Search for the cell housing the specified text and yield its (x, y) center coordinate. 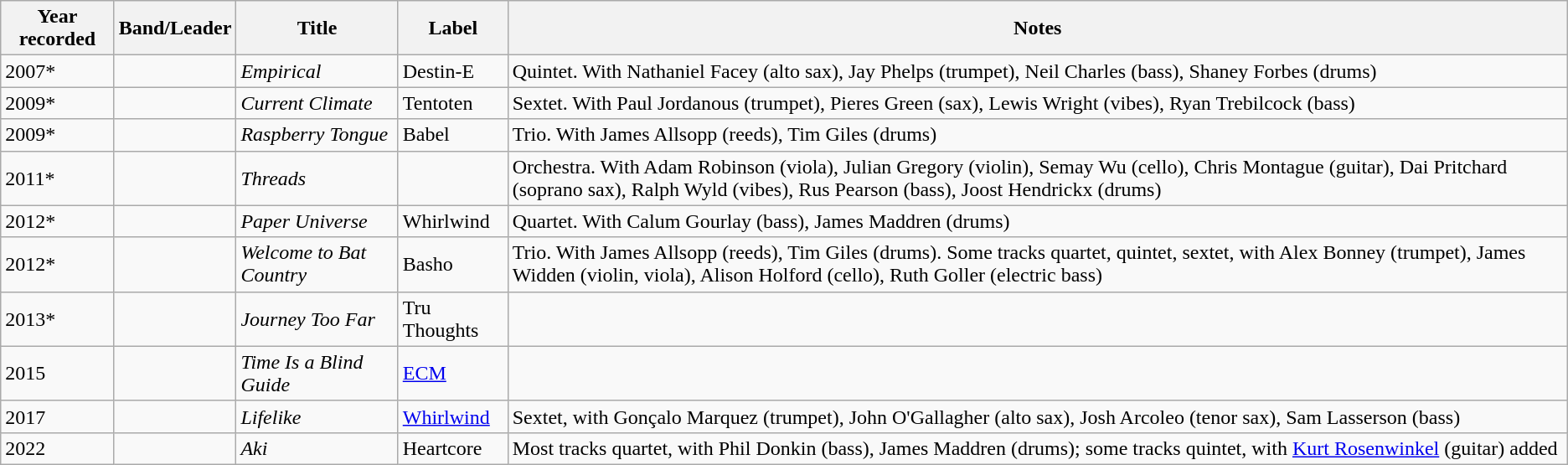
Empirical (317, 71)
Lifelike (317, 416)
2007* (57, 71)
Raspberry Tongue (317, 135)
Trio. With James Allsopp (reeds), Tim Giles (drums) (1037, 135)
Aki (317, 448)
Notes (1037, 28)
2017 (57, 416)
Babel (452, 135)
2013* (57, 318)
ECM (452, 374)
Current Climate (317, 103)
Paper Universe (317, 221)
Sextet. With Paul Jordanous (trumpet), Pieres Green (sax), Lewis Wright (vibes), Ryan Trebilcock (bass) (1037, 103)
Journey Too Far (317, 318)
Welcome to Bat Country (317, 265)
Quintet. With Nathaniel Facey (alto sax), Jay Phelps (trumpet), Neil Charles (bass), Shaney Forbes (drums) (1037, 71)
Time Is a Blind Guide (317, 374)
Tru Thoughts (452, 318)
Label (452, 28)
Sextet, with Gonçalo Marquez (trumpet), John O'Gallagher (alto sax), Josh Arcoleo (tenor sax), Sam Lasserson (bass) (1037, 416)
Heartcore (452, 448)
Basho (452, 265)
Year recorded (57, 28)
Title (317, 28)
2011* (57, 178)
Destin-E (452, 71)
Most tracks quartet, with Phil Donkin (bass), James Maddren (drums); some tracks quintet, with Kurt Rosenwinkel (guitar) added (1037, 448)
2015 (57, 374)
Threads (317, 178)
Quartet. With Calum Gourlay (bass), James Maddren (drums) (1037, 221)
Tentoten (452, 103)
Band/Leader (175, 28)
2022 (57, 448)
